Return (x, y) of the center of cell containing provided text 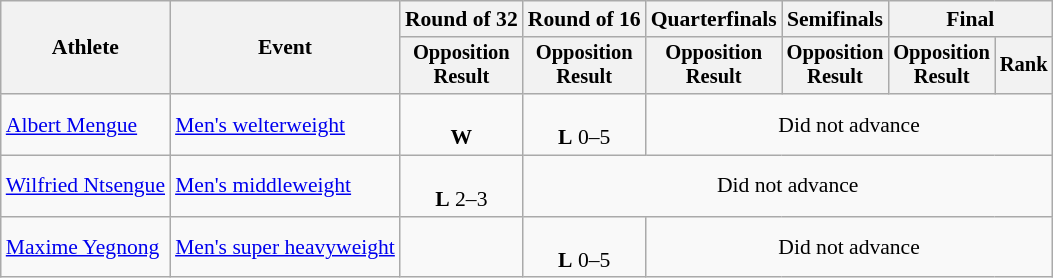
Rank (1024, 66)
Men's welterweight (285, 124)
Wilfried Ntsengue (86, 186)
Maxime Yegnong (86, 248)
Round of 32 (462, 19)
Men's super heavyweight (285, 248)
Final (970, 19)
Round of 16 (584, 19)
Semifinals (836, 19)
Men's middleweight (285, 186)
Albert Mengue (86, 124)
Quarterfinals (714, 19)
W (462, 124)
L 2–3 (462, 186)
Event (285, 48)
Athlete (86, 48)
